Determine the [X, Y] coordinate at the center of the cell enclosing the given text.  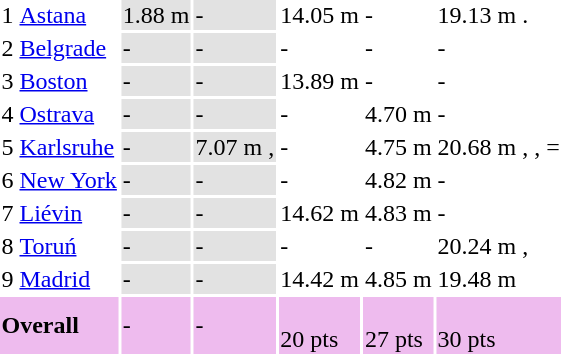
20 pts [320, 326]
8 [8, 246]
14.05 m [320, 15]
Toruń [68, 246]
Astana [68, 15]
27 pts [398, 326]
4.75 m [398, 147]
4.85 m [398, 279]
Ostrava [68, 114]
20.24 m , [498, 246]
Karlsruhe [68, 147]
14.62 m [320, 213]
1 [8, 15]
2 [8, 48]
4.83 m [398, 213]
14.42 m [320, 279]
4.70 m [398, 114]
4 [8, 114]
5 [8, 147]
30 pts [498, 326]
Madrid [68, 279]
3 [8, 81]
6 [8, 180]
Belgrade [68, 48]
Overall [59, 326]
20.68 m , , = [498, 147]
9 [8, 279]
New York [68, 180]
7 [8, 213]
7.07 m , [235, 147]
Liévin [68, 213]
19.13 m . [498, 15]
19.48 m [498, 279]
4.82 m [398, 180]
Boston [68, 81]
1.88 m [156, 15]
13.89 m [320, 81]
